From the cell containing the given text, extract its center point as [X, Y] coordinate. 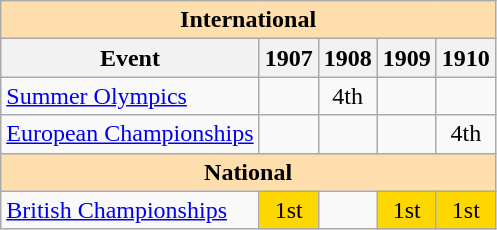
International [248, 20]
European Championships [130, 134]
British Championships [130, 210]
1908 [348, 58]
National [248, 172]
Event [130, 58]
1909 [406, 58]
1910 [466, 58]
Summer Olympics [130, 96]
1907 [288, 58]
